Extract the [x, y] coordinate from the center of the cell holding the provided text.  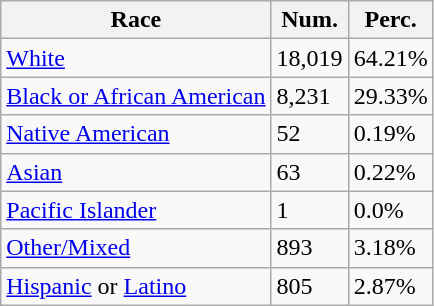
White [136, 58]
893 [310, 248]
1 [310, 210]
Native American [136, 134]
Perc. [390, 20]
805 [310, 286]
Race [136, 20]
29.33% [390, 96]
0.0% [390, 210]
3.18% [390, 248]
0.22% [390, 172]
64.21% [390, 58]
Pacific Islander [136, 210]
Other/Mixed [136, 248]
8,231 [310, 96]
Num. [310, 20]
Asian [136, 172]
18,019 [310, 58]
Hispanic or Latino [136, 286]
2.87% [390, 286]
0.19% [390, 134]
63 [310, 172]
52 [310, 134]
Black or African American [136, 96]
